Provide the [X, Y] coordinate of the cell's center where the given text is located.  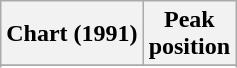
Chart (1991) [72, 34]
Peakposition [189, 34]
